Determine the [X, Y] coordinate at the center of the cell enclosing the given text.  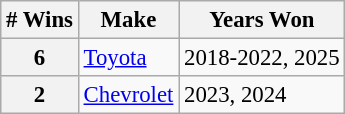
# Wins [40, 20]
2 [40, 95]
2018-2022, 2025 [262, 58]
Toyota [128, 58]
Chevrolet [128, 95]
2023, 2024 [262, 95]
Years Won [262, 20]
Make [128, 20]
6 [40, 58]
